Find where the given text appears and provide that cell's center as (X, Y) coordinate. 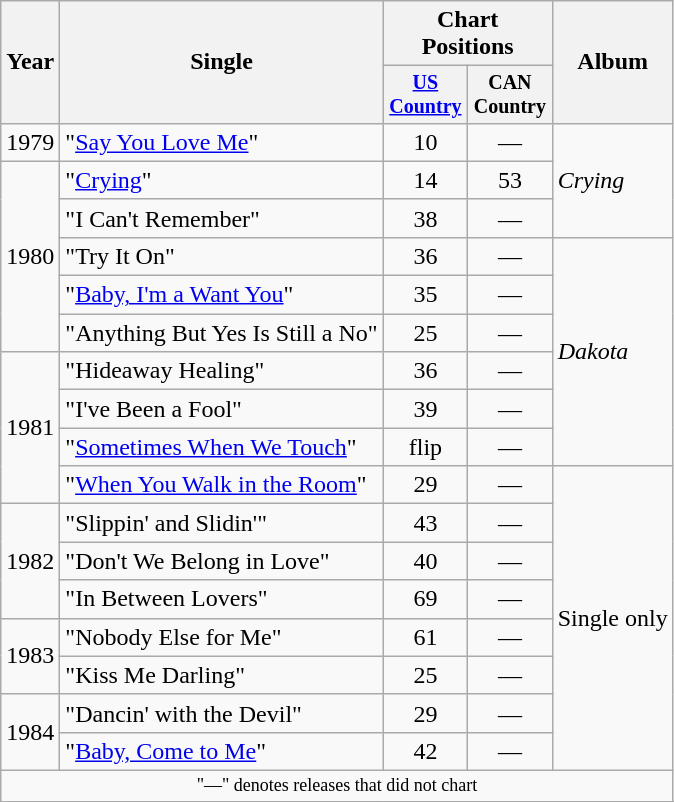
"Sometimes When We Touch" (222, 447)
1983 (30, 656)
1981 (30, 428)
1984 (30, 732)
Dakota (612, 351)
53 (510, 180)
Crying (612, 180)
"Nobody Else for Me" (222, 637)
"I've Been a Fool" (222, 409)
"—" denotes releases that did not chart (337, 786)
Single only (612, 618)
Chart Positions (468, 34)
38 (425, 218)
Single (222, 62)
"Kiss Me Darling" (222, 675)
"When You Walk in the Room" (222, 485)
39 (425, 409)
flip (425, 447)
1982 (30, 561)
35 (425, 295)
Album (612, 62)
"Anything But Yes Is Still a No" (222, 333)
"In Between Lovers" (222, 599)
40 (425, 561)
"Say You Love Me" (222, 142)
Year (30, 62)
10 (425, 142)
61 (425, 637)
"Don't We Belong in Love" (222, 561)
"Crying" (222, 180)
"I Can't Remember" (222, 218)
"Baby, I'm a Want You" (222, 295)
1980 (30, 256)
"Dancin' with the Devil" (222, 713)
"Try It On" (222, 256)
42 (425, 751)
US Country (425, 94)
1979 (30, 142)
69 (425, 599)
43 (425, 523)
CAN Country (510, 94)
"Slippin' and Slidin'" (222, 523)
14 (425, 180)
"Hideaway Healing" (222, 371)
"Baby, Come to Me" (222, 751)
